Provide the (x, y) coordinate of the cell's center where the given text is located.  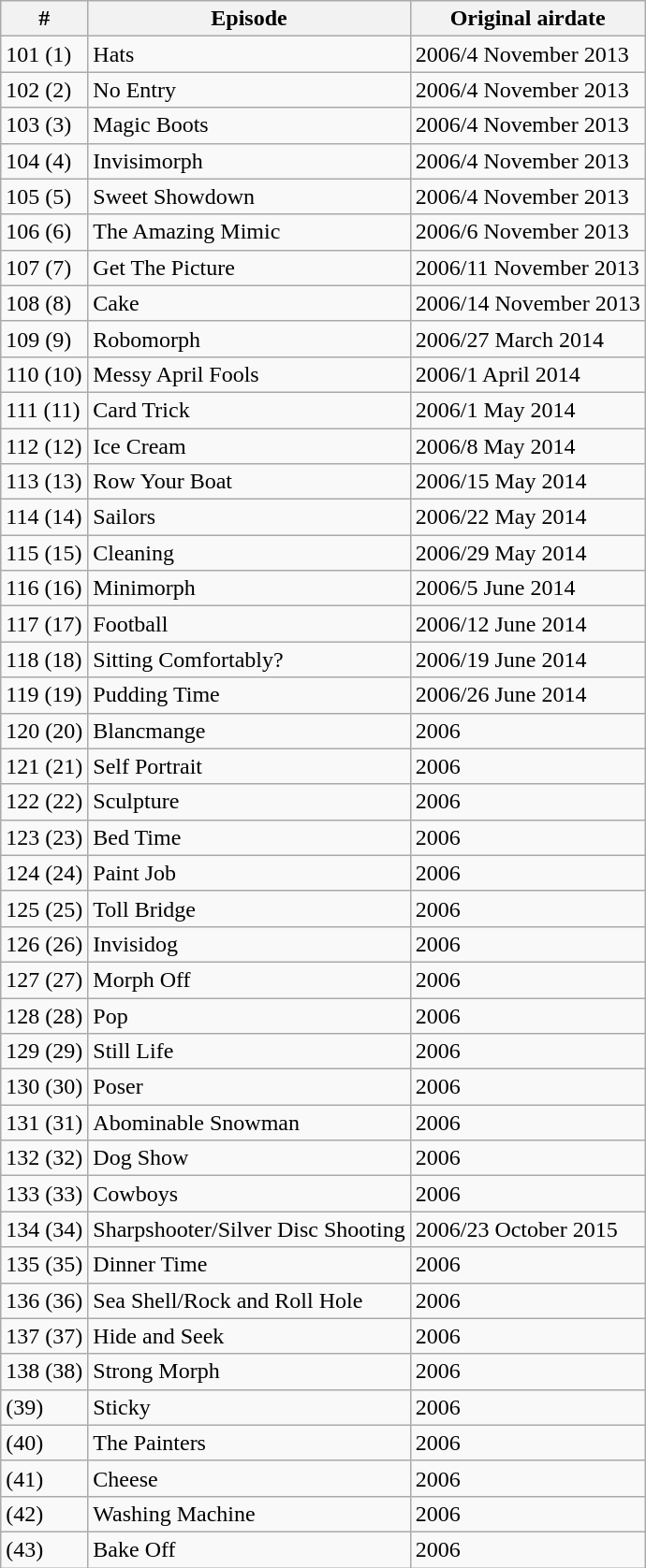
119 (19) (45, 695)
Robomorph (249, 339)
138 (38) (45, 1372)
2006/23 October 2015 (528, 1229)
123 (23) (45, 837)
130 (30) (45, 1087)
2006/12 June 2014 (528, 624)
2006/1 May 2014 (528, 410)
125 (25) (45, 908)
Morph Off (249, 980)
116 (16) (45, 588)
2006/19 June 2014 (528, 660)
109 (9) (45, 339)
(42) (45, 1514)
Pop (249, 1015)
2006/5 June 2014 (528, 588)
122 (22) (45, 802)
2006/8 May 2014 (528, 446)
Sailors (249, 517)
Invisidog (249, 944)
113 (13) (45, 482)
(40) (45, 1443)
2006/1 April 2014 (528, 374)
118 (18) (45, 660)
111 (11) (45, 410)
121 (21) (45, 766)
104 (4) (45, 161)
Hats (249, 54)
2006/6 November 2013 (528, 232)
127 (27) (45, 980)
Dinner Time (249, 1265)
Cake (249, 303)
Poser (249, 1087)
Episode (249, 19)
Hide and Seek (249, 1336)
Ice Cream (249, 446)
131 (31) (45, 1123)
Football (249, 624)
137 (37) (45, 1336)
135 (35) (45, 1265)
124 (24) (45, 873)
No Entry (249, 90)
Self Portrait (249, 766)
110 (10) (45, 374)
Original airdate (528, 19)
114 (14) (45, 517)
117 (17) (45, 624)
Abominable Snowman (249, 1123)
Blancmange (249, 731)
Row Your Boat (249, 482)
134 (34) (45, 1229)
108 (8) (45, 303)
Strong Morph (249, 1372)
132 (32) (45, 1158)
# (45, 19)
128 (28) (45, 1015)
Dog Show (249, 1158)
(41) (45, 1478)
Bake Off (249, 1549)
(43) (45, 1549)
106 (6) (45, 232)
Toll Bridge (249, 908)
2006/15 May 2014 (528, 482)
102 (2) (45, 90)
115 (15) (45, 553)
Still Life (249, 1052)
Magic Boots (249, 125)
Cheese (249, 1478)
Sharpshooter/Silver Disc Shooting (249, 1229)
Sticky (249, 1407)
(39) (45, 1407)
129 (29) (45, 1052)
103 (3) (45, 125)
126 (26) (45, 944)
120 (20) (45, 731)
133 (33) (45, 1194)
Messy April Fools (249, 374)
Minimorph (249, 588)
112 (12) (45, 446)
Cleaning (249, 553)
Sitting Comfortably? (249, 660)
101 (1) (45, 54)
136 (36) (45, 1300)
The Painters (249, 1443)
Sculpture (249, 802)
105 (5) (45, 196)
2006/29 May 2014 (528, 553)
Sea Shell/Rock and Roll Hole (249, 1300)
Paint Job (249, 873)
2006/27 March 2014 (528, 339)
2006/22 May 2014 (528, 517)
107 (7) (45, 268)
2006/14 November 2013 (528, 303)
Cowboys (249, 1194)
The Amazing Mimic (249, 232)
Card Trick (249, 410)
Pudding Time (249, 695)
Get The Picture (249, 268)
Washing Machine (249, 1514)
2006/11 November 2013 (528, 268)
Invisimorph (249, 161)
2006/26 June 2014 (528, 695)
Sweet Showdown (249, 196)
Bed Time (249, 837)
